Return the (X, Y) coordinate for the center point of the cell that contains the specified text.  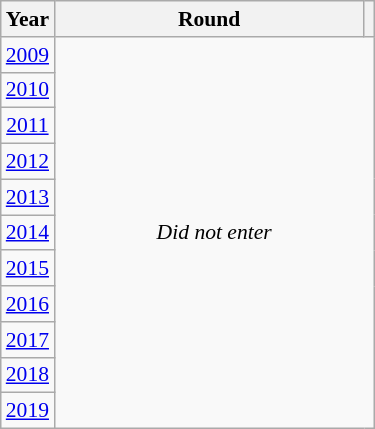
2019 (28, 411)
2013 (28, 197)
2016 (28, 304)
2010 (28, 90)
2015 (28, 269)
2011 (28, 126)
2017 (28, 340)
2009 (28, 55)
Did not enter (214, 233)
Round (209, 19)
Year (28, 19)
2018 (28, 375)
2012 (28, 162)
2014 (28, 233)
